Find where the given text appears and provide that cell's center as [x, y] coordinate. 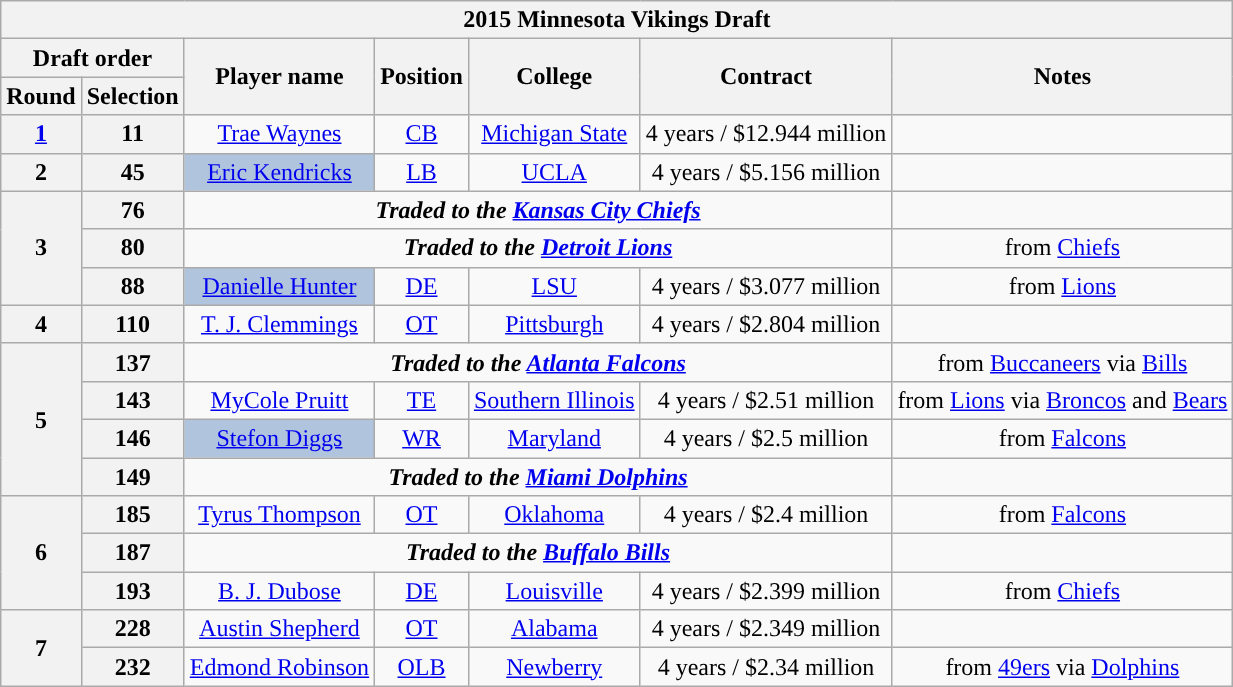
Edmond Robinson [279, 667]
Selection [132, 96]
Round [41, 96]
Trae Waynes [279, 134]
4 years / $2.51 million [766, 400]
from Lions via Broncos and Bears [1062, 400]
143 [132, 400]
Newberry [554, 667]
Danielle Hunter [279, 286]
from Buccaneers via Bills [1062, 362]
193 [132, 591]
Contract [766, 77]
Eric Kendricks [279, 172]
Alabama [554, 629]
3 [41, 248]
4 years / $12.944 million [766, 134]
CB [422, 134]
80 [132, 248]
UCLA [554, 172]
76 [132, 210]
Traded to the Kansas City Chiefs [538, 210]
Stefon Diggs [279, 438]
from 49ers via Dolphins [1062, 667]
232 [132, 667]
Traded to the Buffalo Bills [538, 553]
45 [132, 172]
11 [132, 134]
LB [422, 172]
Tyrus Thompson [279, 515]
Pittsburgh [554, 324]
187 [132, 553]
4 years / $5.156 million [766, 172]
Traded to the Atlanta Falcons [538, 362]
146 [132, 438]
4 years / $2.5 million [766, 438]
4 years / $2.804 million [766, 324]
Oklahoma [554, 515]
4 years / $2.399 million [766, 591]
B. J. Dubose [279, 591]
88 [132, 286]
Draft order [92, 58]
MyCole Pruitt [279, 400]
Maryland [554, 438]
T. J. Clemmings [279, 324]
Notes [1062, 77]
College [554, 77]
6 [41, 553]
LSU [554, 286]
WR [422, 438]
7 [41, 648]
Austin Shepherd [279, 629]
TE [422, 400]
228 [132, 629]
149 [132, 477]
Traded to the Miami Dolphins [538, 477]
4 years / $3.077 million [766, 286]
185 [132, 515]
2 [41, 172]
Traded to the Detroit Lions [538, 248]
Louisville [554, 591]
137 [132, 362]
Southern Illinois [554, 400]
Michigan State [554, 134]
4 years / $2.34 million [766, 667]
5 [41, 419]
4 years / $2.4 million [766, 515]
OLB [422, 667]
4 [41, 324]
110 [132, 324]
Position [422, 77]
Player name [279, 77]
2015 Minnesota Vikings Draft [617, 20]
4 years / $2.349 million [766, 629]
1 [41, 134]
from Lions [1062, 286]
